Extract the (x, y) coordinate from the center of the cell holding the provided text.  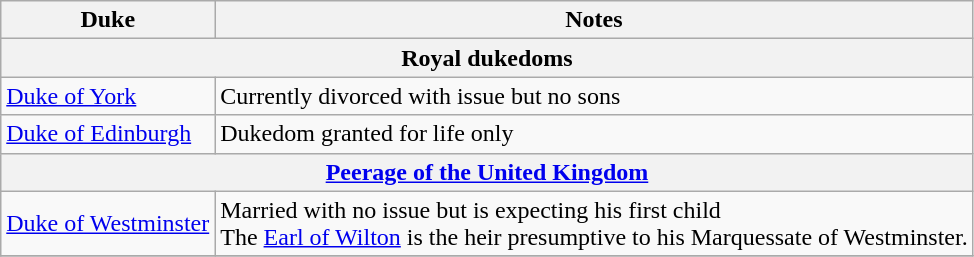
Dukedom granted for life only (594, 134)
Duke (108, 20)
Duke of Westminster (108, 224)
Royal dukedoms (487, 58)
Notes (594, 20)
Peerage of the United Kingdom (487, 172)
Duke of Edinburgh (108, 134)
Duke of York (108, 96)
Currently divorced with issue but no sons (594, 96)
Married with no issue but is expecting his first child The Earl of Wilton is the heir presumptive to his Marquessate of Westminster. (594, 224)
